Pinpoint the cell where the given text exists, returning its [x, y] midpoint coordinate. 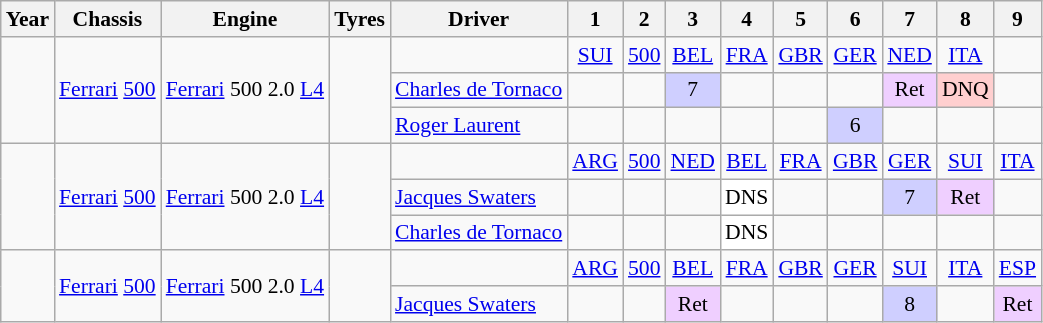
DNQ [966, 90]
4 [746, 19]
ESP [1018, 269]
9 [1018, 19]
2 [644, 19]
Chassis [108, 19]
3 [693, 19]
5 [800, 19]
Tyres [360, 19]
Engine [245, 19]
Driver [478, 19]
Roger Laurent [478, 126]
1 [595, 19]
Year [28, 19]
